Locate the cell with the specified text and output its [x, y] center coordinate. 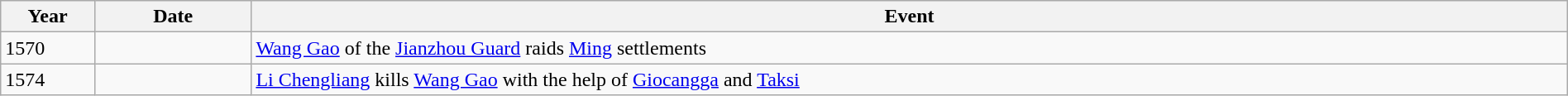
1574 [48, 79]
Year [48, 17]
Wang Gao of the Jianzhou Guard raids Ming settlements [910, 48]
Event [910, 17]
1570 [48, 48]
Li Chengliang kills Wang Gao with the help of Giocangga and Taksi [910, 79]
Date [172, 17]
